Locate the cell with the specified text and output its (X, Y) center coordinate. 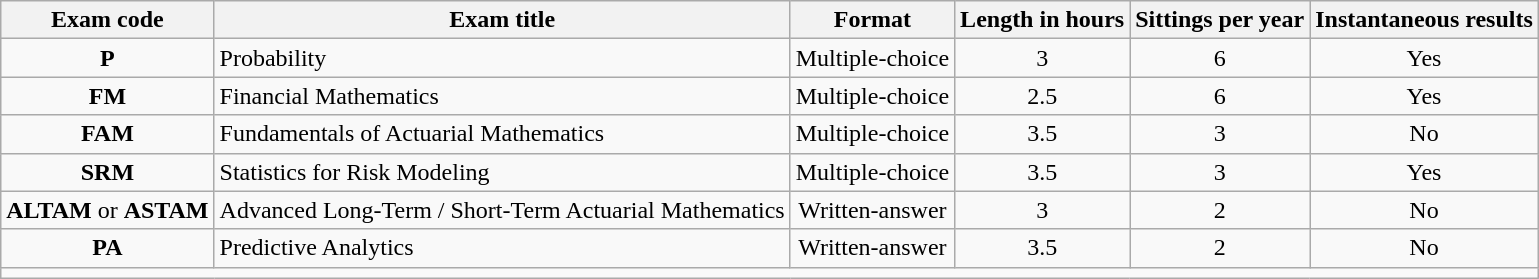
Probability (502, 58)
FM (108, 96)
Instantaneous results (1424, 20)
SRM (108, 172)
Predictive Analytics (502, 248)
PA (108, 248)
Advanced Long-Term / Short-Term Actuarial Mathematics (502, 210)
FAM (108, 134)
ALTAM or ASTAM (108, 210)
P (108, 58)
Length in hours (1042, 20)
Sittings per year (1220, 20)
Exam code (108, 20)
2.5 (1042, 96)
Statistics for Risk Modeling (502, 172)
Format (872, 20)
Financial Mathematics (502, 96)
Exam title (502, 20)
Fundamentals of Actuarial Mathematics (502, 134)
